Determine the [X, Y] coordinate at the center of the cell enclosing the given text.  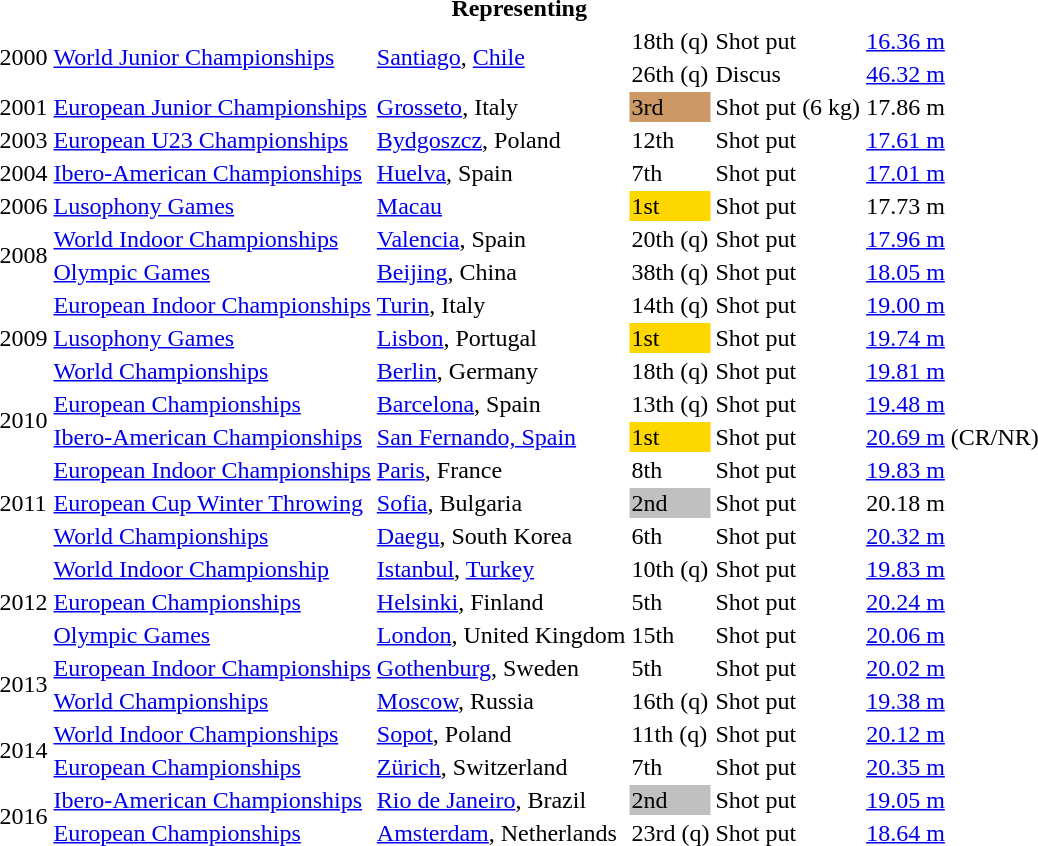
38th (q) [670, 272]
Barcelona, Spain [501, 404]
15th [670, 635]
London, United Kingdom [501, 635]
Istanbul, Turkey [501, 569]
14th (q) [670, 305]
Beijing, China [501, 272]
Macau [501, 206]
Sopot, Poland [501, 734]
Zürich, Switzerland [501, 767]
Huelva, Spain [501, 173]
Helsinki, Finland [501, 602]
Rio de Janeiro, Brazil [501, 800]
Sofia, Bulgaria [501, 503]
European Cup Winter Throwing [212, 503]
European U23 Championships [212, 140]
Discus [788, 74]
Santiago, Chile [501, 58]
Gothenburg, Sweden [501, 668]
16th (q) [670, 701]
26th (q) [670, 74]
Lisbon, Portugal [501, 338]
6th [670, 536]
Valencia, Spain [501, 239]
13th (q) [670, 404]
12th [670, 140]
8th [670, 470]
Shot put (6 kg) [788, 107]
20th (q) [670, 239]
World Indoor Championship [212, 569]
3rd [670, 107]
Grosseto, Italy [501, 107]
Bydgoszcz, Poland [501, 140]
Daegu, South Korea [501, 536]
Moscow, Russia [501, 701]
10th (q) [670, 569]
European Junior Championships [212, 107]
Berlin, Germany [501, 371]
San Fernando, Spain [501, 437]
Paris, France [501, 470]
11th (q) [670, 734]
World Junior Championships [212, 58]
Turin, Italy [501, 305]
